Return (X, Y) of the center of cell containing provided text 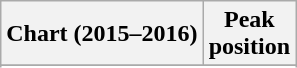
Peakposition (249, 34)
Chart (2015–2016) (102, 34)
